Identify which cell holds the provided text, then report its (X, Y) central coordinate. 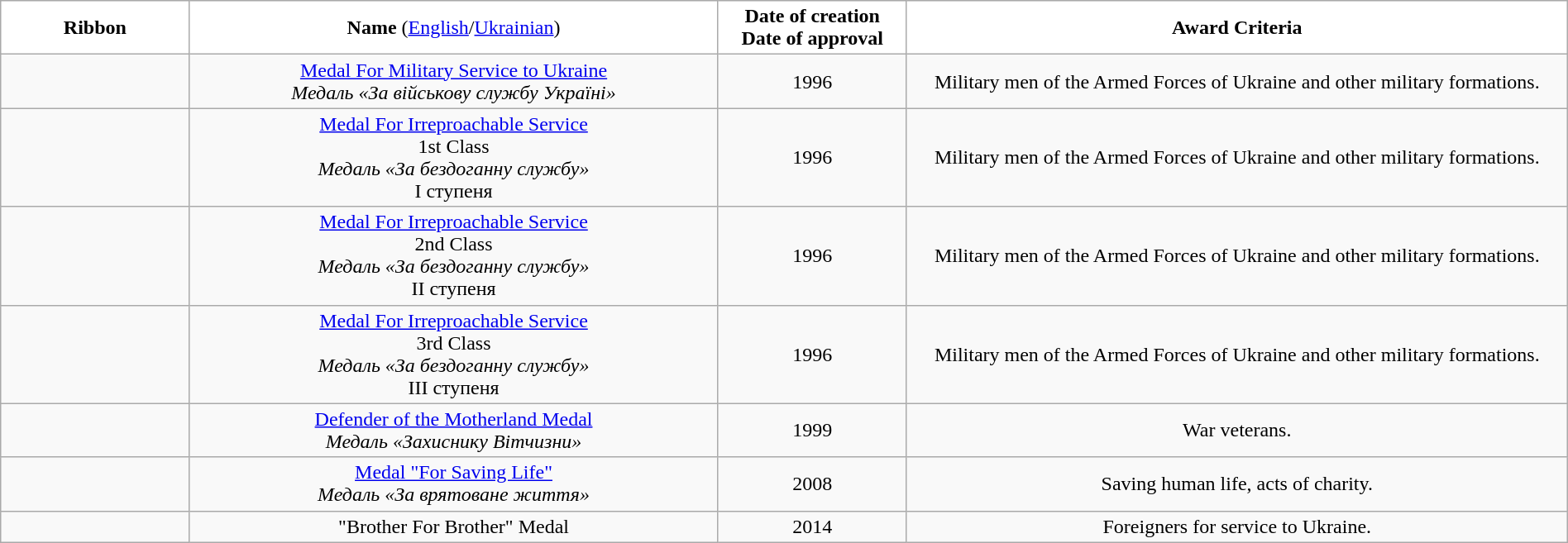
2014 (812, 526)
Medal "For Saving Life"Медаль «За врятоване життя» (453, 484)
Saving human life, acts of charity. (1237, 484)
1999 (812, 430)
Medal For Military Service to UkraineМедаль «За військову службу Україні» (453, 81)
Date of creationDate of approval (812, 28)
Award Criteria (1237, 28)
War veterans. (1237, 430)
Ribbon (95, 28)
Foreigners for service to Ukraine. (1237, 526)
"Brother For Brother" Medal (453, 526)
Medal For Irreproachable Service3rd ClassМедаль «За бездоганну службу»III ступеня (453, 354)
Name (English/Ukrainian) (453, 28)
Defender of the Motherland MedalМедаль «Захиснику Вітчизни» (453, 430)
Medal For Irreproachable Service1st ClassМедаль «За бездоганну службу»I ступеня (453, 157)
2008 (812, 484)
Medal For Irreproachable Service2nd ClassМедаль «За бездоганну службу»II ступеня (453, 256)
